Return [X, Y] of the center of cell containing provided text 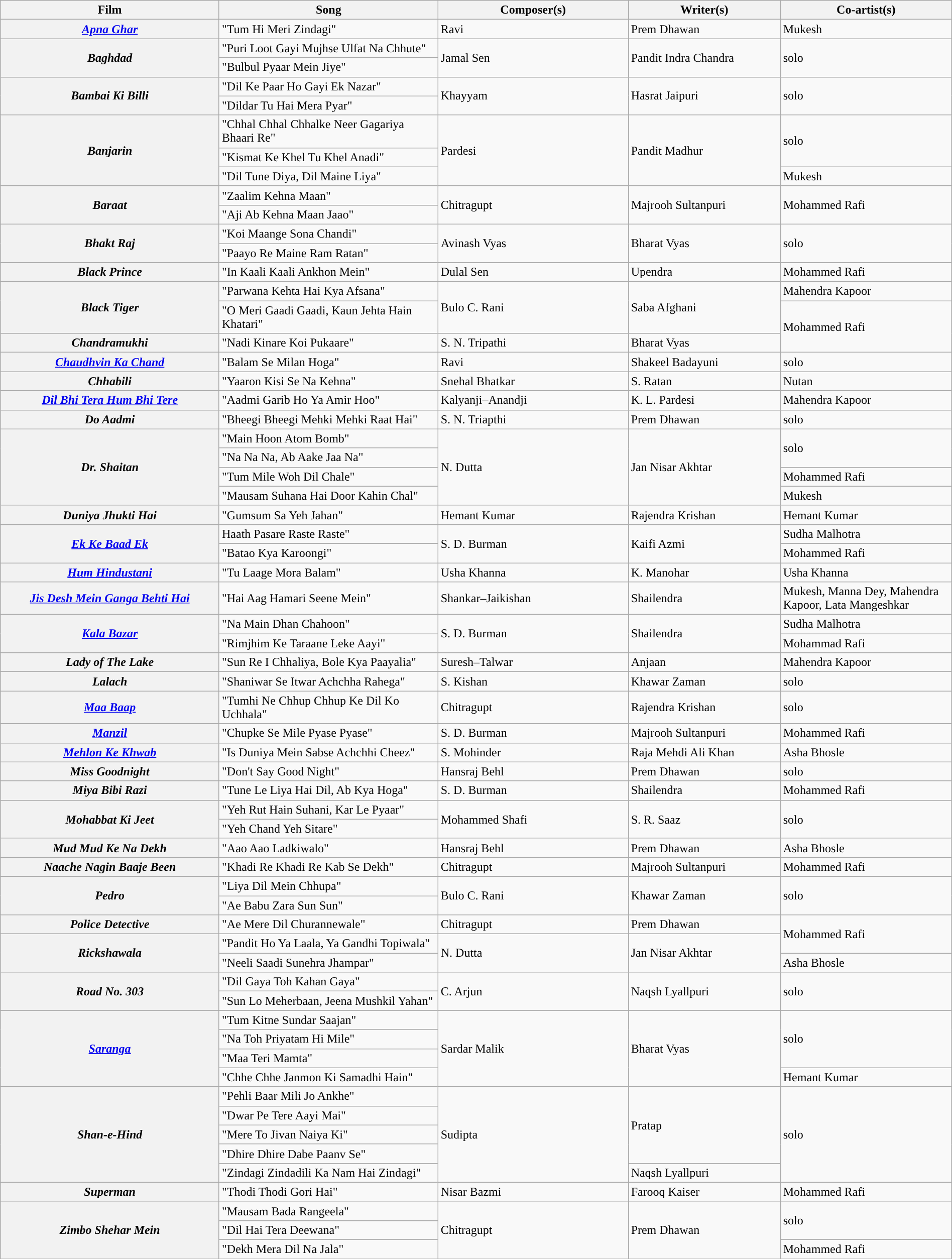
Superman [110, 1192]
Anjaan [704, 662]
"Sun Lo Meherbaan, Jeena Mushkil Yahan" [328, 1001]
"Nadi Kinare Koi Pukaare" [328, 343]
Naache Nagin Baaje Been [110, 867]
Manzil [110, 733]
K. L. Pardesi [704, 400]
"Sun Re I Chhaliya, Bole Kya Paayalia" [328, 662]
"Koi Maange Sona Chandi" [328, 234]
S. R. Saaz [704, 819]
Mehlon Ke Khwab [110, 752]
"Dil Hai Tera Deewana" [328, 1230]
Baghdad [110, 58]
Ek Ke Baad Ek [110, 543]
Miya Bibi Razi [110, 790]
Pandit Indra Chandra [704, 58]
"Shaniwar Se Itwar Achchha Rahega" [328, 681]
Saranga [110, 1049]
"Dil Gaya Toh Kahan Gaya" [328, 982]
"In Kaali Kaali Ankhon Mein" [328, 272]
Composer(s) [533, 10]
C. Arjun [533, 991]
Shan-e-Hind [110, 1134]
Snehal Bhatkar [533, 381]
Baraat [110, 205]
Chaudhvin Ka Chand [110, 362]
Raja Mehdi Ali Khan [704, 752]
"Tum Kitne Sundar Saajan" [328, 1020]
"Aao Aao Ladkiwalo" [328, 848]
"Kismat Ke Khel Tu Khel Anadi" [328, 157]
"Mere To Jivan Naiya Ki" [328, 1134]
Bambai Ki Billi [110, 96]
"Yeh Chand Yeh Sitare" [328, 829]
"Chhal Chhal Chhalke Neer Gagariya Bhaari Re" [328, 132]
Writer(s) [704, 10]
"Tumhi Ne Chhup Chhup Ke Dil Ko Uchhala" [328, 707]
Suresh–Talwar [533, 662]
"Ae Mere Dil Churannewale" [328, 925]
Dil Bhi Tera Hum Bhi Tere [110, 400]
Apna Ghar [110, 29]
"Tum Mile Woh Dil Chale" [328, 477]
"Dhire Dhire Dabe Paanv Se" [328, 1154]
"Dekh Mera Dil Na Jala" [328, 1249]
Khayyam [533, 96]
Mohabbat Ki Jeet [110, 819]
Upendra [704, 272]
"Dil Tune Diya, Dil Maine Liya" [328, 176]
"Tum Hi Meri Zindagi" [328, 29]
Police Detective [110, 925]
Road No. 303 [110, 991]
Maa Baap [110, 707]
"Mausam Bada Rangeela" [328, 1211]
Mud Mud Ke Na Dekh [110, 848]
Jamal Sen [533, 58]
"Yaaron Kisi Se Na Kehna" [328, 381]
"Aadmi Garib Ho Ya Amir Hoo" [328, 400]
S. N. Tripathi [533, 343]
"Paayo Re Maine Ram Ratan" [328, 253]
Sardar Malik [533, 1049]
"O Meri Gaadi Gaadi, Kaun Jehta Hain Khatari" [328, 317]
Bhakt Raj [110, 243]
"Pandit Ho Ya Laala, Ya Gandhi Topiwala" [328, 944]
Nutan [866, 381]
"Ae Babu Zara Sun Sun" [328, 905]
Film [110, 10]
Sudipta [533, 1134]
"Maa Teri Mamta" [328, 1058]
"Chhe Chhe Janmon Ki Samadhi Hain" [328, 1077]
Mukesh, Manna Dey, Mahendra Kapoor, Lata Mangeshkar [866, 599]
"Bheegi Bheegi Mehki Mehki Raat Hai" [328, 419]
Co-artist(s) [866, 10]
Dulal Sen [533, 272]
"Liya Dil Mein Chhupa" [328, 886]
Lady of The Lake [110, 662]
K. Manohar [704, 572]
"Dwar Pe Tere Aayi Mai" [328, 1115]
Farooq Kaiser [704, 1192]
Pandit Madhur [704, 151]
S. Mohinder [533, 752]
Chandramukhi [110, 343]
"Hai Aag Hamari Seene Mein" [328, 599]
"Tu Laage Mora Balam" [328, 572]
Miss Goodnight [110, 771]
S. Ratan [704, 381]
Pedro [110, 895]
Dr. Shaitan [110, 467]
Jis Desh Mein Ganga Behti Hai [110, 599]
Mohammed Shafi [533, 819]
Pardesi [533, 151]
"Pehli Baar Mili Jo Ankhe" [328, 1096]
Banjarin [110, 151]
"Parwana Kehta Hai Kya Afsana" [328, 291]
Nisar Bazmi [533, 1192]
Hasrat Jaipuri [704, 96]
"Aji Ab Kehna Maan Jaao" [328, 214]
"Dildar Tu Hai Mera Pyar" [328, 105]
Do Aadmi [110, 419]
Haath Pasare Raste Raste" [328, 534]
Kalyanji–Anandji [533, 400]
Black Prince [110, 272]
Saba Afghani [704, 307]
Shakeel Badayuni [704, 362]
Kala Bazar [110, 634]
"Gumsum Sa Yeh Jahan" [328, 515]
"Yeh Rut Hain Suhani, Kar Le Pyaar" [328, 810]
"Mausam Suhana Hai Door Kahin Chal" [328, 496]
Duniya Jhukti Hai [110, 515]
"Batao Kya Karoongi" [328, 553]
Lalach [110, 681]
"Khadi Re Khadi Re Kab Se Dekh" [328, 867]
Kaifi Azmi [704, 543]
"Dil Ke Paar Ho Gayi Ek Nazar" [328, 86]
"Puri Loot Gayi Mujhse Ulfat Na Chhute" [328, 48]
S. Kishan [533, 681]
"Chupke Se Mile Pyase Pyase" [328, 733]
"Zindagi Zindadili Ka Nam Hai Zindagi" [328, 1173]
Avinash Vyas [533, 243]
"Rimjhim Ke Taraane Leke Aayi" [328, 643]
Hum Hindustani [110, 572]
"Neeli Saadi Sunehra Jhampar" [328, 963]
Rickshawala [110, 953]
"Na Main Dhan Chahoon" [328, 624]
"Is Duniya Mein Sabse Achchhi Cheez" [328, 752]
S. N. Triapthi [533, 419]
Chhabili [110, 381]
"Main Hoon Atom Bomb" [328, 438]
"Na Na Na, Ab Aake Jaa Na" [328, 457]
Mohammad Rafi [866, 643]
Pratap [704, 1125]
"Don't Say Good Night" [328, 771]
"Balam Se Milan Hoga" [328, 362]
Shankar–Jaikishan [533, 599]
"Zaalim Kehna Maan" [328, 195]
Song [328, 10]
Black Tiger [110, 307]
"Na Toh Priyatam Hi Mile" [328, 1039]
Zimbo Shehar Mein [110, 1230]
"Tune Le Liya Hai Dil, Ab Kya Hoga" [328, 790]
"Thodi Thodi Gori Hai" [328, 1192]
"Bulbul Pyaar Mein Jiye" [328, 67]
